Return the [X, Y] coordinate for the center point of the cell that contains the specified text.  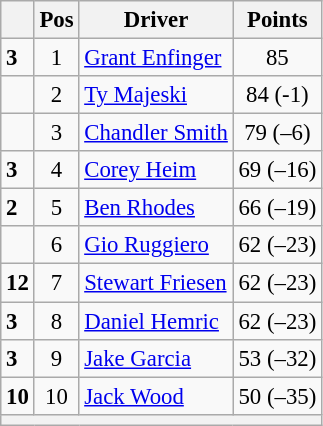
7 [56, 283]
Grant Enfinger [156, 58]
9 [56, 358]
8 [56, 321]
Ben Rhodes [156, 208]
85 [277, 58]
4 [56, 170]
Chandler Smith [156, 133]
Gio Ruggiero [156, 245]
6 [56, 245]
Ty Majeski [156, 95]
Jack Wood [156, 396]
Stewart Friesen [156, 283]
69 (–16) [277, 170]
53 (–32) [277, 358]
Driver [156, 20]
12 [18, 283]
Jake Garcia [156, 358]
84 (-1) [277, 95]
Daniel Hemric [156, 321]
Pos [56, 20]
79 (–6) [277, 133]
Points [277, 20]
5 [56, 208]
1 [56, 58]
66 (–19) [277, 208]
Corey Heim [156, 170]
50 (–35) [277, 396]
